Pinpoint the cell where the given text exists, returning its [X, Y] midpoint coordinate. 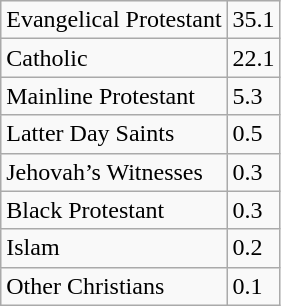
Jehovah’s Witnesses [114, 172]
Other Christians [114, 286]
5.3 [254, 96]
Evangelical Protestant [114, 20]
0.2 [254, 248]
Latter Day Saints [114, 134]
Mainline Protestant [114, 96]
Catholic [114, 58]
35.1 [254, 20]
0.5 [254, 134]
0.1 [254, 286]
22.1 [254, 58]
Black Protestant [114, 210]
Islam [114, 248]
